Scan for the cell matching the given text and deliver its [x, y] coordinate at center. 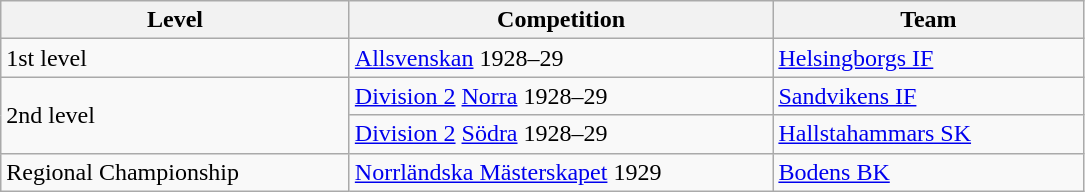
Helsingborgs IF [928, 58]
Division 2 Södra 1928–29 [561, 134]
Regional Championship [176, 172]
Competition [561, 20]
Level [176, 20]
Sandvikens IF [928, 96]
Norrländska Mästerskapet 1929 [561, 172]
Division 2 Norra 1928–29 [561, 96]
1st level [176, 58]
2nd level [176, 115]
Bodens BK [928, 172]
Team [928, 20]
Hallstahammars SK [928, 134]
Allsvenskan 1928–29 [561, 58]
